Return [X, Y] of the center of cell containing provided text 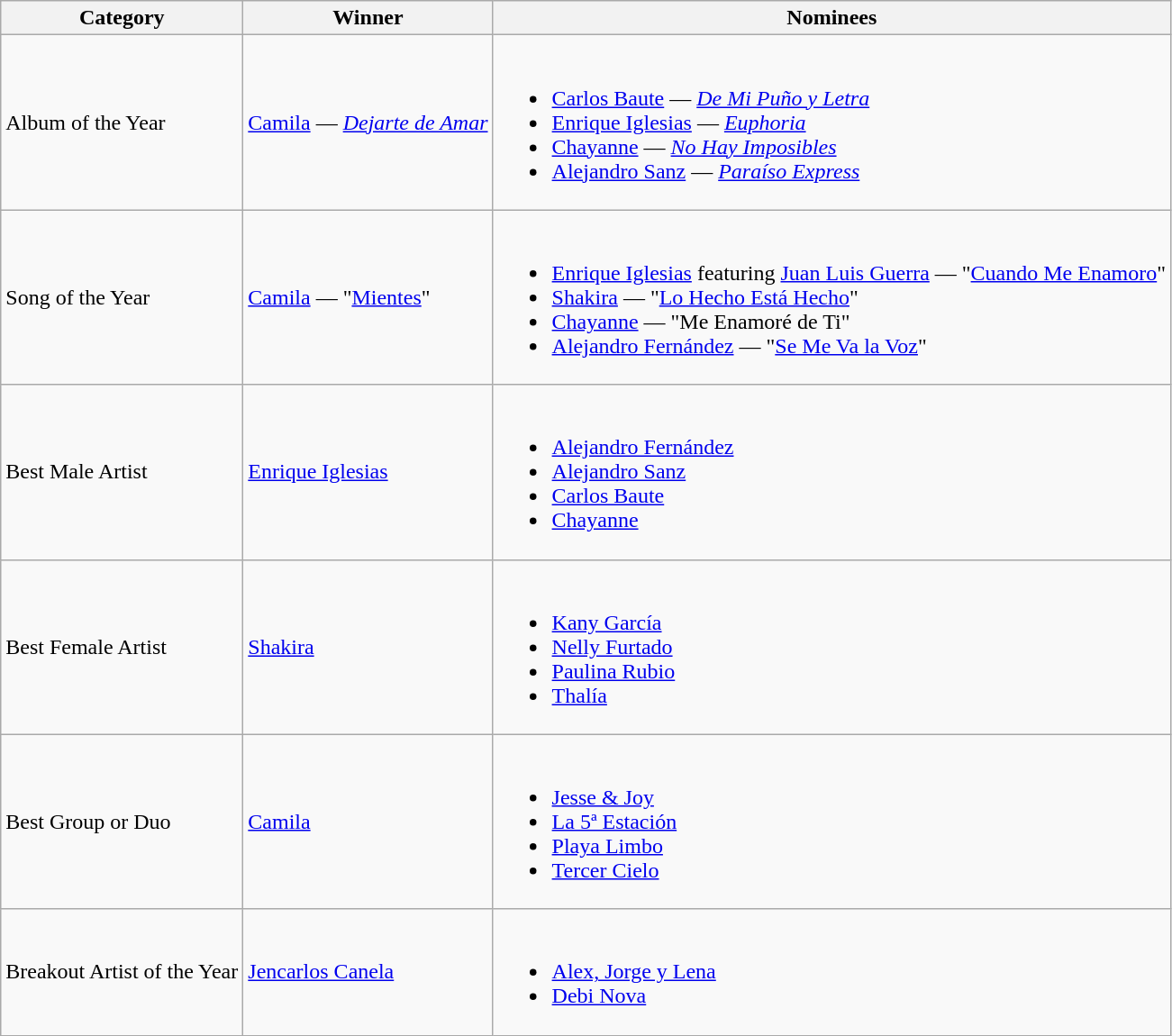
Best Male Artist [123, 472]
Nominees [831, 18]
Best Female Artist [123, 647]
Enrique Iglesias [368, 472]
Album of the Year [123, 123]
Alex, Jorge y LenaDebi Nova [831, 972]
Kany GarcíaNelly FurtadoPaulina RubioThalía [831, 647]
Winner [368, 18]
Camila — "Mientes" [368, 297]
Song of the Year [123, 297]
Jencarlos Canela [368, 972]
Category [123, 18]
Camila [368, 822]
Alejandro FernándezAlejandro SanzCarlos BauteChayanne [831, 472]
Jesse & JoyLa 5ª EstaciónPlaya LimboTercer Cielo [831, 822]
Carlos Baute — De Mi Puño y LetraEnrique Iglesias — EuphoriaChayanne — No Hay ImposiblesAlejandro Sanz — Paraíso Express [831, 123]
Camila — Dejarte de Amar [368, 123]
Shakira [368, 647]
Best Group or Duo [123, 822]
Breakout Artist of the Year [123, 972]
